Detect which cell encompasses the target text, then output its (x, y) center coordinate. 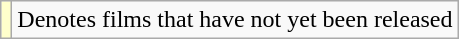
Denotes films that have not yet been released (235, 20)
